From the cell containing the given text, extract its center point as (x, y) coordinate. 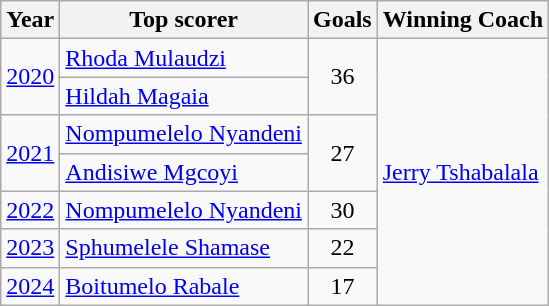
Andisiwe Mgcoyi (184, 172)
Sphumelele Shamase (184, 248)
Hildah Magaia (184, 96)
36 (343, 77)
Year (30, 20)
Rhoda Mulaudzi (184, 58)
22 (343, 248)
2021 (30, 153)
Jerry Tshabalala (462, 172)
30 (343, 210)
27 (343, 153)
2020 (30, 77)
2022 (30, 210)
2023 (30, 248)
Goals (343, 20)
Boitumelo Rabale (184, 286)
Top scorer (184, 20)
2024 (30, 286)
Winning Coach (462, 20)
17 (343, 286)
